Identify which cell holds the provided text, then report its [X, Y] central coordinate. 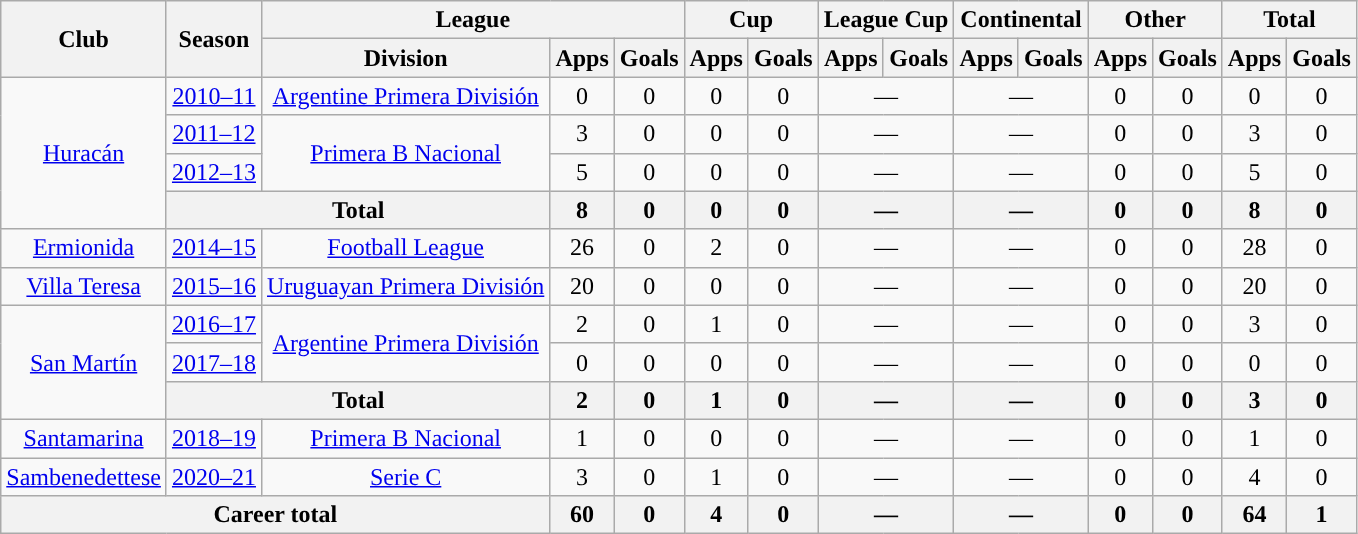
2018–19 [214, 438]
Uruguayan Primera División [405, 286]
Sambenedettese [84, 477]
2017–18 [214, 362]
26 [582, 248]
2016–17 [214, 324]
2010–11 [214, 96]
2020–21 [214, 477]
2014–15 [214, 248]
Continental [1021, 20]
28 [1254, 248]
Serie C [405, 477]
2011–12 [214, 134]
Cup [751, 20]
60 [582, 515]
Career total [276, 515]
League [472, 20]
Other [1155, 20]
Huracán [84, 153]
League Cup [886, 20]
Ermionida [84, 248]
Club [84, 39]
Villa Teresa [84, 286]
2015–16 [214, 286]
San Martín [84, 362]
Division [405, 58]
2012–13 [214, 172]
Santamarina [84, 438]
Season [214, 39]
64 [1254, 515]
Football League [405, 248]
